From the cell containing the given text, extract its center point as [x, y] coordinate. 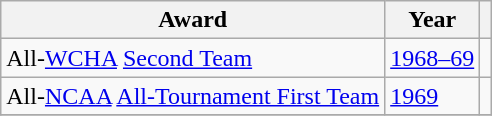
1968–69 [432, 58]
All-WCHA Second Team [193, 58]
All-NCAA All-Tournament First Team [193, 96]
Year [432, 20]
1969 [432, 96]
Award [193, 20]
